For the text-containing cell, return its midpoint in [X, Y] coordinate format. 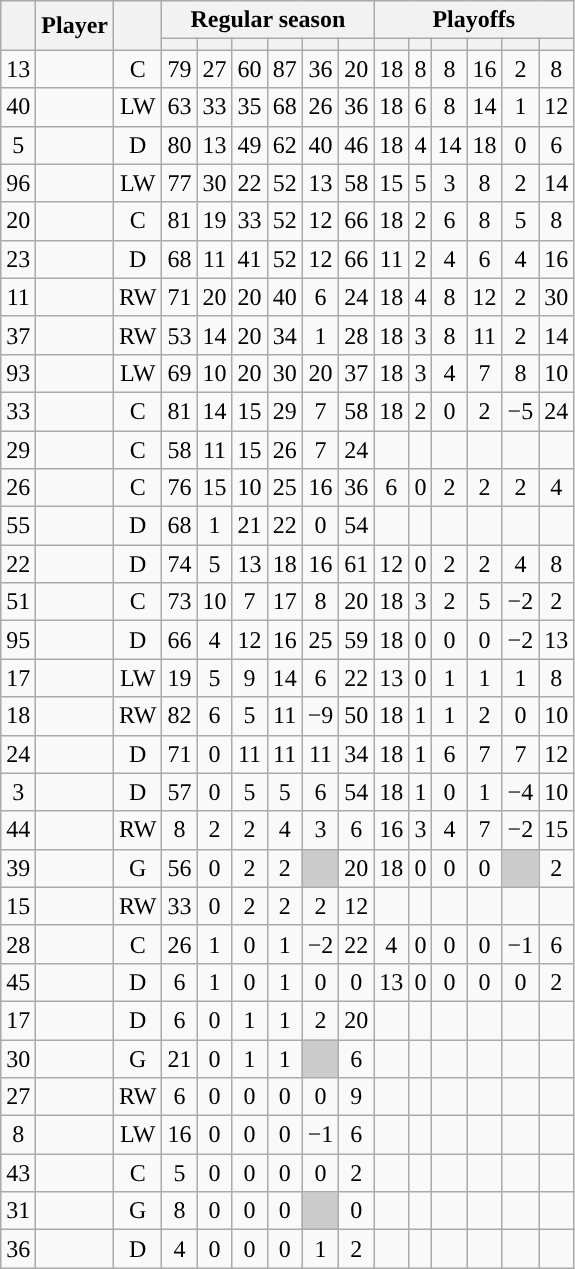
50 [356, 716]
62 [284, 145]
56 [180, 868]
63 [180, 107]
Regular season [268, 20]
41 [250, 259]
96 [18, 183]
57 [180, 792]
69 [180, 373]
60 [250, 69]
59 [356, 640]
Player [75, 26]
46 [356, 145]
35 [250, 107]
61 [356, 564]
82 [180, 716]
44 [18, 830]
−9 [320, 716]
55 [18, 526]
39 [18, 868]
45 [18, 982]
43 [18, 1173]
49 [250, 145]
Playoffs [474, 20]
80 [180, 145]
51 [18, 602]
74 [180, 564]
−5 [520, 411]
−4 [520, 792]
93 [18, 373]
31 [18, 1211]
23 [18, 259]
77 [180, 183]
95 [18, 640]
87 [284, 69]
79 [180, 69]
53 [180, 335]
73 [180, 602]
76 [180, 488]
